For the text-containing cell, return its midpoint in (X, Y) coordinate format. 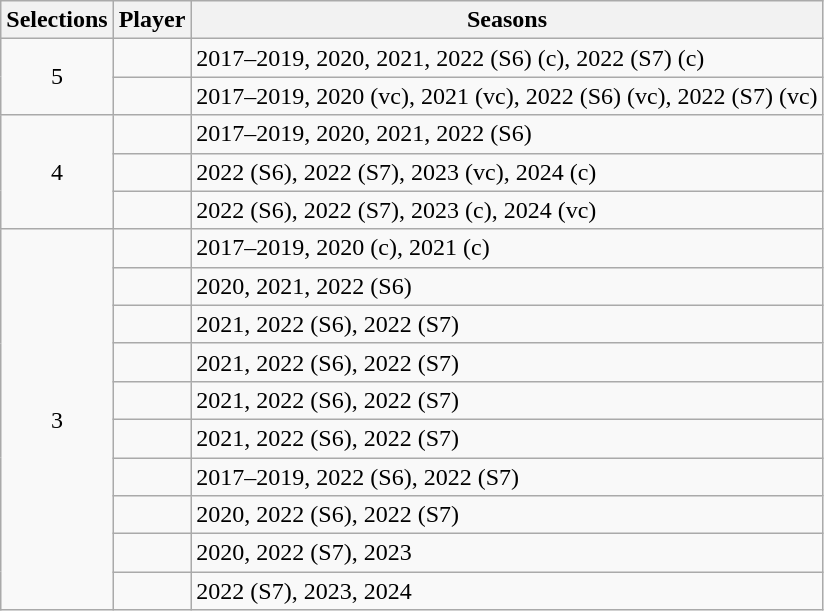
2017–2019, 2022 (S6), 2022 (S7) (507, 477)
2017–2019, 2020, 2021, 2022 (S6) (507, 134)
2022 (S6), 2022 (S7), 2023 (c), 2024 (vc) (507, 210)
2017–2019, 2020 (vc), 2021 (vc), 2022 (S6) (vc), 2022 (S7) (vc) (507, 96)
2022 (S6), 2022 (S7), 2023 (vc), 2024 (c) (507, 172)
4 (57, 172)
3 (57, 420)
Player (152, 20)
2022 (S7), 2023, 2024 (507, 591)
Selections (57, 20)
2017–2019, 2020 (c), 2021 (c) (507, 248)
2020, 2022 (S6), 2022 (S7) (507, 515)
2017–2019, 2020, 2021, 2022 (S6) (c), 2022 (S7) (c) (507, 58)
2020, 2021, 2022 (S6) (507, 286)
2020, 2022 (S7), 2023 (507, 553)
5 (57, 77)
Seasons (507, 20)
